Identify which cell holds the provided text, then report its [x, y] central coordinate. 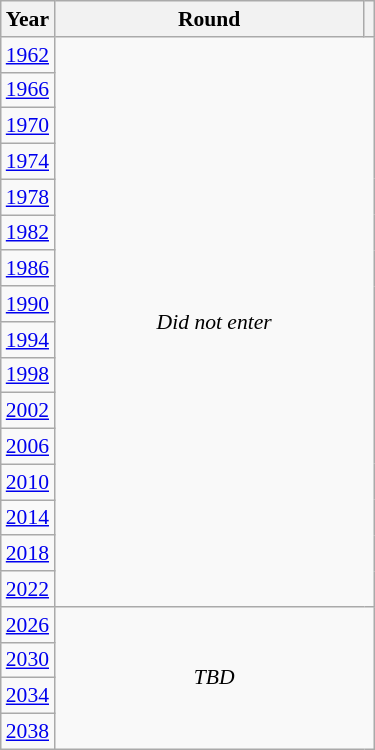
1998 [28, 375]
2026 [28, 625]
2030 [28, 660]
2022 [28, 589]
Round [209, 19]
TBD [214, 678]
2038 [28, 732]
2014 [28, 518]
Did not enter [214, 322]
2006 [28, 447]
1990 [28, 304]
1974 [28, 162]
Year [28, 19]
2018 [28, 554]
1978 [28, 197]
1962 [28, 55]
1966 [28, 90]
2034 [28, 696]
1970 [28, 126]
1986 [28, 269]
1982 [28, 233]
1994 [28, 340]
2002 [28, 411]
2010 [28, 482]
